Scan for the cell matching the given text and deliver its [X, Y] coordinate at center. 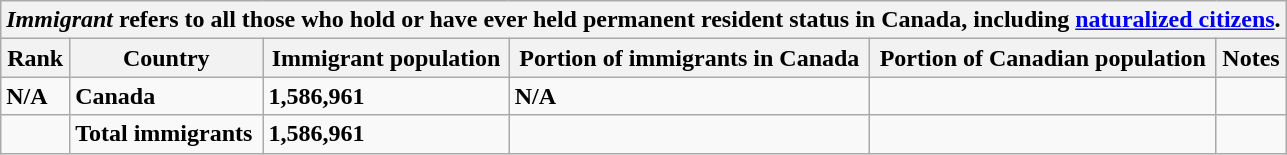
Portion of Canadian population [1043, 58]
Canada [166, 96]
Notes [1251, 58]
Country [166, 58]
Total immigrants [166, 134]
Portion of immigrants in Canada [690, 58]
Immigrant refers to all those who hold or have ever held permanent resident status in Canada, including naturalized citizens. [644, 20]
Immigrant population [386, 58]
Rank [36, 58]
